From the cell containing the given text, extract its center point as (x, y) coordinate. 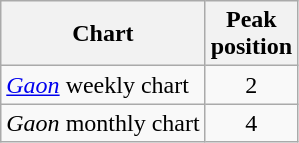
2 (251, 85)
Gaon monthly chart (103, 123)
4 (251, 123)
Gaon weekly chart (103, 85)
Chart (103, 34)
Peakposition (251, 34)
